For the text-containing cell, return its midpoint in (x, y) coordinate format. 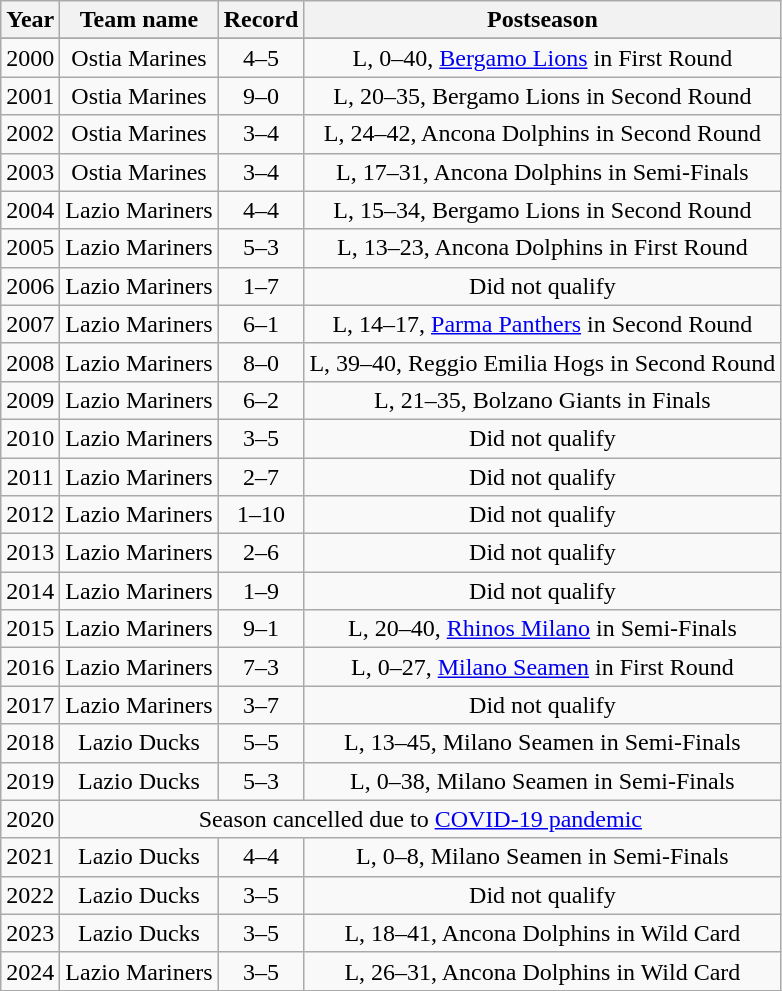
Postseason (542, 20)
3–7 (261, 705)
2019 (30, 781)
4–5 (261, 58)
6–2 (261, 400)
2003 (30, 172)
Season cancelled due to COVID-19 pandemic (420, 819)
Record (261, 20)
L, 13–23, Ancona Dolphins in First Round (542, 248)
2005 (30, 248)
2010 (30, 438)
L, 20–35, Bergamo Lions in Second Round (542, 96)
6–1 (261, 324)
8–0 (261, 362)
5–5 (261, 743)
2008 (30, 362)
2002 (30, 134)
2015 (30, 629)
L, 39–40, Reggio Emilia Hogs in Second Round (542, 362)
2018 (30, 743)
2022 (30, 895)
2001 (30, 96)
L, 0–38, Milano Seamen in Semi-Finals (542, 781)
L, 20–40, Rhinos Milano in Semi-Finals (542, 629)
2000 (30, 58)
2014 (30, 591)
2023 (30, 933)
2004 (30, 210)
L, 14–17, Parma Panthers in Second Round (542, 324)
L, 13–45, Milano Seamen in Semi-Finals (542, 743)
9–1 (261, 629)
2006 (30, 286)
2012 (30, 515)
L, 24–42, Ancona Dolphins in Second Round (542, 134)
2011 (30, 477)
L, 17–31, Ancona Dolphins in Semi-Finals (542, 172)
L, 0–8, Milano Seamen in Semi-Finals (542, 857)
7–3 (261, 667)
2009 (30, 400)
2021 (30, 857)
2–7 (261, 477)
9–0 (261, 96)
L, 15–34, Bergamo Lions in Second Round (542, 210)
2020 (30, 819)
1–10 (261, 515)
L, 18–41, Ancona Dolphins in Wild Card (542, 933)
L, 0–27, Milano Seamen in First Round (542, 667)
1–7 (261, 286)
Team name (139, 20)
L, 21–35, Bolzano Giants in Finals (542, 400)
2017 (30, 705)
L, 26–31, Ancona Dolphins in Wild Card (542, 971)
2007 (30, 324)
2024 (30, 971)
2016 (30, 667)
1–9 (261, 591)
Year (30, 20)
2013 (30, 553)
L, 0–40, Bergamo Lions in First Round (542, 58)
2–6 (261, 553)
